Return the (X, Y) coordinate for the center point of the cell that contains the specified text.  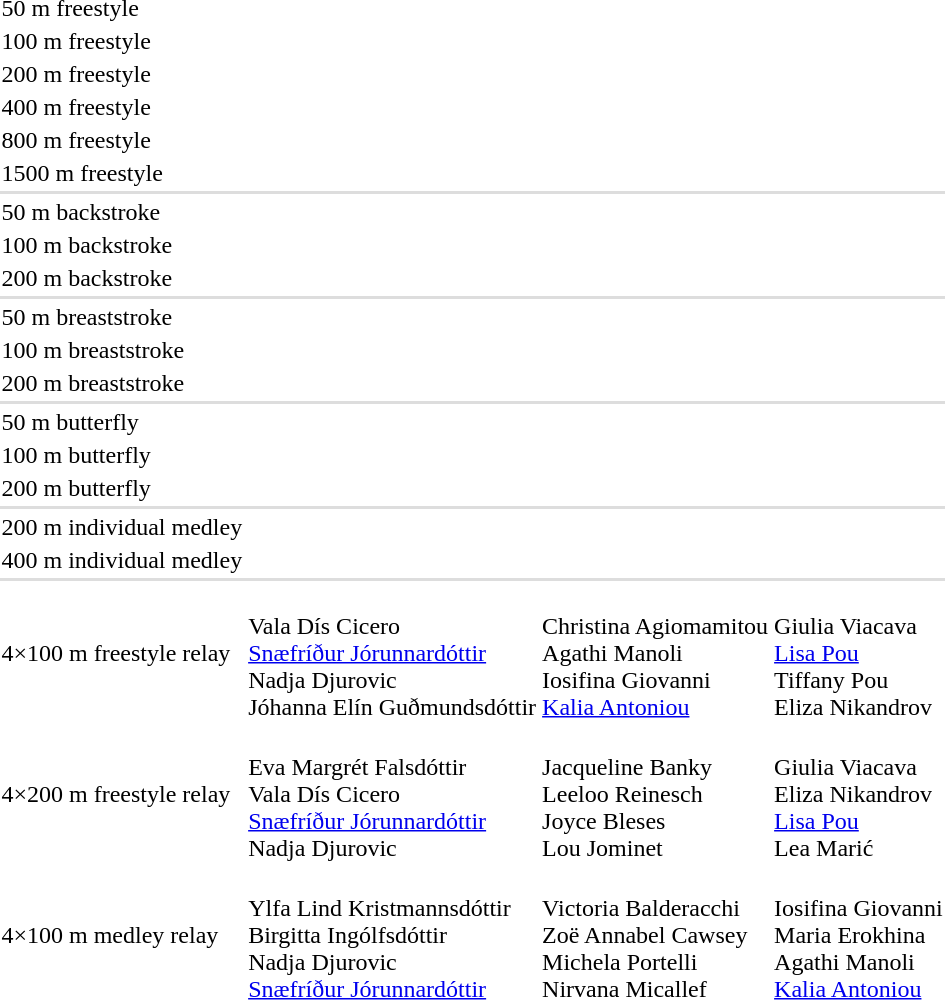
Giulia ViacavaEliza NikandrovLisa PouLea Marić (859, 794)
50 m breaststroke (122, 317)
800 m freestyle (122, 140)
200 m individual medley (122, 527)
100 m butterfly (122, 455)
50 m butterfly (122, 422)
400 m freestyle (122, 107)
4×100 m freestyle relay (122, 653)
Christina AgiomamitouAgathi ManoliIosifina GiovanniKalia Antoniou (656, 653)
Eva Margrét FalsdóttirVala Dís CiceroSnæfríður JórunnardóttirNadja Djurovic (392, 794)
400 m individual medley (122, 560)
100 m breaststroke (122, 350)
Giulia ViacavaLisa PouTiffany PouEliza Nikandrov (859, 653)
200 m backstroke (122, 278)
1500 m freestyle (122, 173)
200 m breaststroke (122, 383)
50 m backstroke (122, 212)
100 m backstroke (122, 245)
4×200 m freestyle relay (122, 794)
100 m freestyle (122, 41)
Vala Dís CiceroSnæfríður JórunnardóttirNadja DjurovicJóhanna Elín Guðmundsdóttir (392, 653)
200 m butterfly (122, 488)
Jacqueline BankyLeeloo ReineschJoyce BlesesLou Jominet (656, 794)
200 m freestyle (122, 74)
